Return the [X, Y] coordinate for the center point of the cell that contains the specified text.  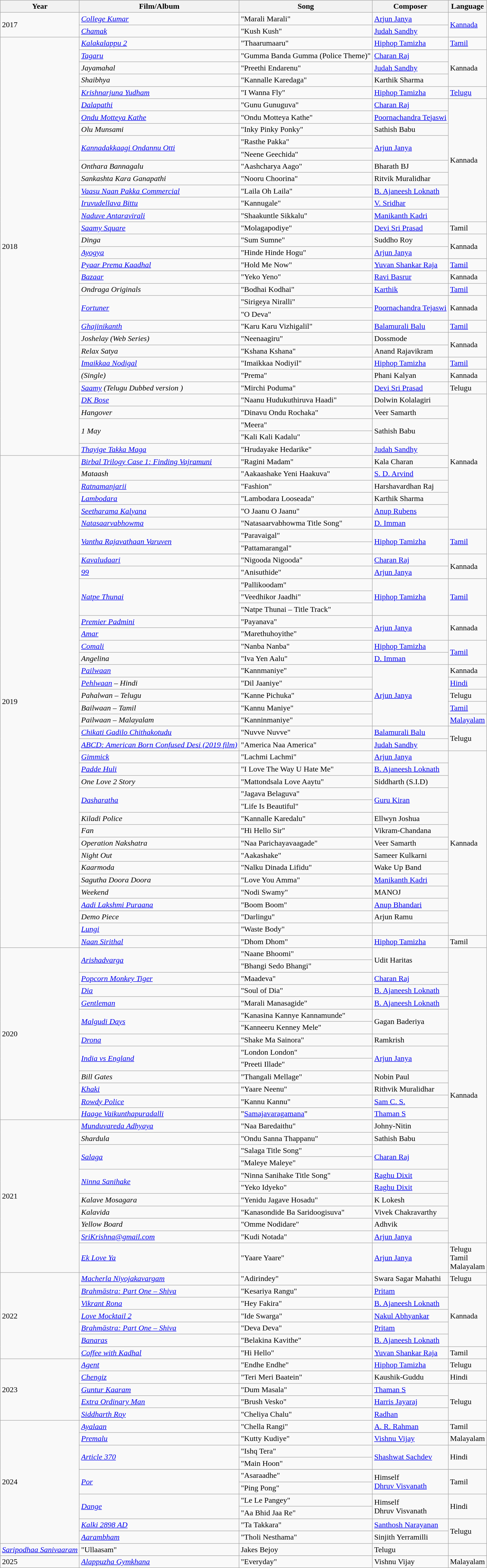
"Asaraadhe" [306, 1476]
Sankashta Kara Ganapathi [160, 179]
A. R. Rahman [410, 1426]
2024 [40, 1482]
"Dhom Dhom" [306, 942]
"Kanne Pichuka" [306, 695]
Arishadvarga [160, 960]
Radhan [410, 1414]
"Fashion" [306, 486]
"Maleye Maleye" [306, 1163]
Siddharth (S.I.D) [410, 782]
"Kudi Notada" [306, 1237]
Harshavardhan Raj [410, 486]
"Kannalle Karedalu" [306, 818]
Demo Piece [160, 917]
Dinga [160, 240]
Kaushik-Guddu [410, 1377]
Kaarmoda [160, 868]
Pailwaan [160, 671]
Nakul Abhyankar [410, 1316]
Birbal Trilogy Case 1: Finding Vajramuni [160, 462]
99 [160, 572]
"Iva Yen Aalu" [306, 658]
"Everyday" [306, 1562]
Premalu [160, 1439]
Macherla Niyojakavargam [160, 1279]
Kalki 2898 AD [160, 1525]
2021 [40, 1196]
Ratnamanjarii [160, 486]
"Ide Swarga" [306, 1316]
"Prema" [306, 376]
Fan [160, 831]
Naan Sirithal [160, 942]
Olu Munsami [160, 129]
"Kanneeru Kenney Mele" [306, 1028]
Alappuzha Gymkhana [160, 1562]
Chikati Gadilo Chithakotudu [160, 732]
"Bhangi Sedo Bhangi" [306, 966]
"Marali Marali" [306, 19]
"Dinavu Ondu Rochaka" [306, 412]
Sameer Kulkarni [410, 855]
Mataash [160, 474]
"Brush Vesko" [306, 1402]
Iruvudellava Bittu [160, 203]
Natpe Thunai [160, 597]
Dalapathi [160, 105]
"Molagapodiye" [306, 228]
"Kanninmaniye" [306, 720]
Lungi [160, 929]
"Naanu Hudukuthiruva Haadi" [306, 400]
"Sirigeya Niralli" [306, 302]
Yellow Board [160, 1224]
"Preethi Endarenu" [306, 68]
Kalave Mosagara [160, 1200]
"Lambodara Looseada" [306, 498]
"Darlingu" [306, 917]
"Meera" [306, 425]
Joshelay (Web Series) [160, 338]
Operation Nakshatra [160, 843]
Ramkrish [410, 1040]
Chamak [160, 31]
"Shaakuntle Sikkalu" [306, 216]
Udit Haritas [410, 960]
"Shake Ma Sainora" [306, 1040]
"Thangali Mellage" [306, 1077]
"Bodhai Kodhai" [306, 289]
Vivek Chakravarthy [410, 1212]
TeluguTamilMalayalam [468, 1258]
1 May [160, 431]
Kiladi Police [160, 818]
"Veedhikor Jaadhi" [306, 597]
ABCD: American Born Confused Desi (2019 film) [160, 744]
Pyaar Prema Kaadhal [160, 265]
"Ondu Sanna Thappanu" [306, 1138]
"Aakaashake Yeni Haakuva" [306, 474]
"Neenaagiru" [306, 338]
Kalakalappu 2 [160, 43]
Arjun Ramu [410, 917]
College Kumar [160, 19]
Dolwin Kolalagiri [410, 400]
Kannadakkaagi Ondannu Otti [160, 148]
Saamy Square [160, 228]
2023 [40, 1390]
"Natasaarvabhowma Title Song" [306, 523]
Haage Vaikunthapuradalli [160, 1114]
"Kesariya Rangu" [306, 1291]
Language [468, 6]
"Hi Hello Sir" [306, 831]
Guru Kiran [410, 800]
"Ninna Sanihake Title Song" [306, 1175]
"Kanasina Kannye Kannamunde" [306, 1015]
Phani Kalyan [410, 376]
"Lachmi Lachmi" [306, 757]
"Thaarumaaru" [306, 43]
"Kannu Maniye" [306, 708]
Johny-Nitin [410, 1126]
Ayalaan [160, 1426]
MANOJ [410, 892]
Fortuner [160, 308]
"Mattondsala Love Aaytu" [306, 782]
"Hi Hello" [306, 1353]
Santhosh Narayanan [410, 1525]
"Deva Deva" [306, 1328]
Night Out [160, 855]
"Dil Jaaniye" [306, 683]
"Endhe Endhe" [306, 1365]
V. Sridhar [410, 203]
Nobin Paul [410, 1077]
DK Bose [160, 400]
Vikrant Rona [160, 1303]
"America Naa America" [306, 744]
"Kannu Kannu" [306, 1101]
"Pallikoodam" [306, 585]
Film/Album [160, 6]
Dia [160, 991]
2022 [40, 1316]
Wake Up Band [410, 868]
"Preeti Illade" [306, 1064]
"Kush Kush" [306, 31]
"Neene Geechida" [306, 154]
2025 [40, 1562]
"Teri Meri Baatein" [306, 1377]
"Ping Pong" [306, 1488]
Amar [160, 634]
"Samajavaragamana" [306, 1114]
"Mirchi Poduma" [306, 388]
Shashwat Sachdev [410, 1457]
"Kannmaniye" [306, 671]
"Pattamarangal" [306, 548]
Vaasu Naan Pakka Commercial [160, 191]
"Ragini Madam" [306, 462]
"Nanba Nanba" [306, 646]
2018 [40, 246]
"Sum Sumne" [306, 240]
Banaras [160, 1340]
"Yenidu Jagave Hosadu" [306, 1200]
"Yaare Neenu" [306, 1089]
"Maadeva" [306, 978]
"I Wanna Fly" [306, 92]
Weekend [160, 892]
Rowdy Police [160, 1101]
"Kshana Kshana" [306, 351]
Comali [160, 646]
Angelina [160, 658]
Saamy (Telugu Dubbed version ) [160, 388]
"Yeko Idyeko" [306, 1188]
"Inky Pinky Ponky" [306, 129]
Jayamahal [160, 68]
Gimmick [160, 757]
Ravi Basrur [410, 277]
Ellwyn Joshua [410, 818]
Anand Rajavikram [410, 351]
Suddho Roy [410, 240]
Salaga [160, 1157]
Premier Padmini [160, 622]
"Nodi Swamy" [306, 892]
"Waste Body" [306, 929]
Drona [160, 1040]
India vs England [160, 1058]
Sagutha Doora Doora [160, 880]
"Aashcharya Aago" [306, 166]
Munduvareda Adhyaya [160, 1126]
"Naane Bhoomi" [306, 954]
SriKrishna@gmail.com [160, 1237]
"Kannalle Karedaga" [306, 80]
Shardula [160, 1138]
Adhvik [410, 1224]
"Main Hoon" [306, 1463]
Tagaru [160, 56]
"Ondu Motteya Kathe" [306, 117]
"Aa Bhid Jaa Re" [306, 1512]
"Nigooda Nigooda" [306, 560]
Popcorn Monkey Tiger [160, 978]
Anup Bhandari [410, 904]
Ritvik Muralidhar [410, 179]
Padde Huli [160, 769]
Siddharth Roy [160, 1414]
Ondraga Originals [160, 289]
Bharath BJ [410, 166]
Saripodhaa Sanivaaram [40, 1549]
Gagan Baderiya [410, 1021]
S. D. Arvind [410, 474]
"I Love The Way U Hate Me" [306, 769]
"Kannugale" [306, 203]
"Belakina Kavithe" [306, 1340]
"Nuvve Nuvve" [306, 732]
"Salaga Title Song" [306, 1151]
Dange [160, 1506]
"Yaare Yaare" [306, 1258]
Harris Jayaraj [410, 1402]
Composer [410, 6]
"Karu Karu Vizhigalil" [306, 326]
Kalavida [160, 1212]
"Dum Masala" [306, 1390]
"Ullaasam" [160, 1549]
Relax Satya [160, 351]
"Rasthe Pakka" [306, 142]
"Life Is Beautiful" [306, 806]
"Imaikkaa Nodiyil" [306, 363]
Por [160, 1482]
"Hrudayake Hedarike" [306, 449]
"Naa Parichayavaagade" [306, 843]
Guntur Kaaram [160, 1390]
2020 [40, 1034]
"Boom Boom" [306, 904]
Kala Charan [410, 462]
Pailwaan – Malayalam [160, 720]
"London London" [306, 1052]
Vikram-Chandana [410, 831]
Krishnarjuna Yudham [160, 92]
Year [40, 6]
Ninna Sanihake [160, 1181]
Extra Ordinary Man [160, 1402]
Bazaar [160, 277]
"Naa Baredaithu" [306, 1126]
"Yeko Yeno" [306, 277]
"Marethuhoyithe" [306, 634]
"Cheliya Chalu" [306, 1414]
Agent [160, 1365]
"Omme Nodidare" [306, 1224]
Article 370 [160, 1457]
Lambodara [160, 498]
"Nalku Dinada Lifidu" [306, 868]
"Hinde Hinde Hogu" [306, 252]
"Anisuthide" [306, 572]
"Hey Fakira" [306, 1303]
Vantha Rajavathaan Varuven [160, 541]
Imaikkaa Nodigal [160, 363]
2019 [40, 701]
"Kali Kali Kadalu" [306, 437]
Khaki [160, 1089]
"Paravaigal" [306, 535]
Dasharatha [160, 800]
Seetharama Kalyana [160, 511]
Swara Sagar Mahathi [410, 1279]
Ghajinikanth [160, 326]
"Ishq Tera" [306, 1451]
Ayogya [160, 252]
"Ta Takkara" [306, 1525]
"Payanava" [306, 622]
"Aakashake" [306, 855]
Thayige Takka Maga [160, 449]
"Gumma Banda Gumma (Police Theme)" [306, 56]
Onthara Bannagalu [160, 166]
Jakes Bejoy [306, 1549]
Natasaarvabhowma [160, 523]
"Adirindey" [306, 1279]
Aadi Lakshmi Puraana [160, 904]
2017 [40, 25]
Dossmode [410, 338]
"Jagava Belaguva" [306, 794]
Pehlwaan – Hindi [160, 683]
Naduve Antaravirali [160, 216]
"Marali Manasagide" [306, 1003]
"Natpe Thunai – Title Track" [306, 609]
Sinjith Yerramilli [410, 1537]
Karthik [410, 289]
"Chella Rangi" [306, 1426]
Love Mocktail 2 [160, 1316]
Pahalwan – Telugu [160, 695]
"Hold Me Now" [306, 265]
Rithvik Muralidhar [410, 1089]
(Single) [160, 376]
Ek Love Ya [160, 1258]
"Soul of Dia" [306, 991]
"Gunu Gunuguva" [306, 105]
"Kanasondide Ba Saridoogisuva" [306, 1212]
Kavaludaari [160, 560]
Song [306, 6]
One Love 2 Story [160, 782]
"Laila Oh Laila" [306, 191]
Ondu Motteya Kathe [160, 117]
Malgudi Days [160, 1021]
"Kutty Kudiye" [306, 1439]
Bill Gates [160, 1077]
"Nooru Choorina" [306, 179]
"O Jaanu O Jaanu" [306, 511]
"Tholi Nesthama" [306, 1537]
Hangover [160, 412]
Chengiz [160, 1377]
K Lokesh [410, 1200]
"Love You Amma" [306, 880]
Bailwaan – Tamil [160, 708]
Aarambham [160, 1537]
Gentleman [160, 1003]
Shaibhya [160, 80]
Coffee with Kadhal [160, 1353]
"Le Le Pangey" [306, 1500]
"O Deva" [306, 314]
Anup Rubens [410, 511]
Sam C. S. [410, 1101]
